Scan for the cell matching the given text and deliver its (x, y) coordinate at center. 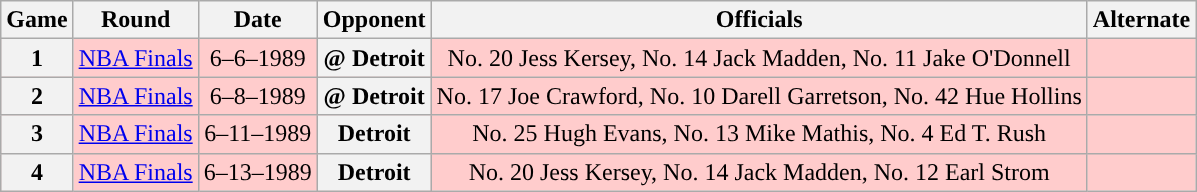
6–13–1989 (258, 172)
Game (37, 20)
Officials (759, 20)
No. 20 Jess Kersey, No. 14 Jack Madden, No. 11 Jake O'Donnell (759, 58)
Opponent (374, 20)
1 (37, 58)
Date (258, 20)
6–6–1989 (258, 58)
3 (37, 134)
No. 20 Jess Kersey, No. 14 Jack Madden, No. 12 Earl Strom (759, 172)
No. 17 Joe Crawford, No. 10 Darell Garretson, No. 42 Hue Hollins (759, 96)
Round (136, 20)
No. 25 Hugh Evans, No. 13 Mike Mathis, No. 4 Ed T. Rush (759, 134)
6–8–1989 (258, 96)
2 (37, 96)
Alternate (1141, 20)
4 (37, 172)
6–11–1989 (258, 134)
